Pinpoint the cell where the given text exists, returning its [x, y] midpoint coordinate. 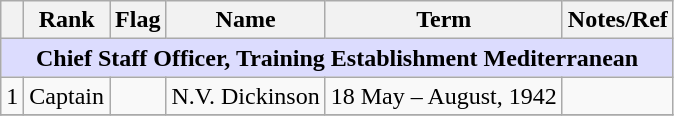
Captain [67, 96]
Name [246, 20]
Notes/Ref [618, 20]
Flag [138, 20]
Chief Staff Officer, Training Establishment Mediterranean [338, 58]
Term [444, 20]
N.V. Dickinson [246, 96]
Rank [67, 20]
18 May – August, 1942 [444, 96]
1 [12, 96]
